Find where the given text appears and provide that cell's center as [X, Y] coordinate. 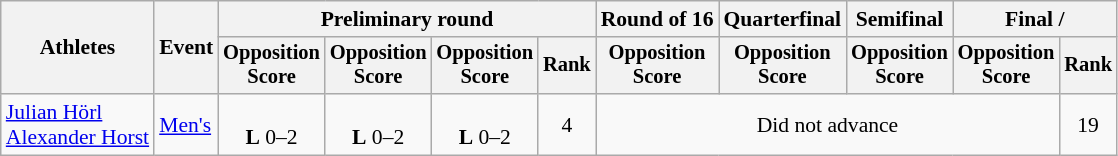
4 [567, 124]
Event [186, 48]
Final / [1035, 19]
Julian HörlAlexander Horst [78, 124]
Semifinal [900, 19]
Round of 16 [658, 19]
19 [1088, 124]
Athletes [78, 48]
Preliminary round [406, 19]
Quarterfinal [782, 19]
Did not advance [828, 124]
Men's [186, 124]
